Return the [X, Y] coordinate for the center point of the cell that contains the specified text.  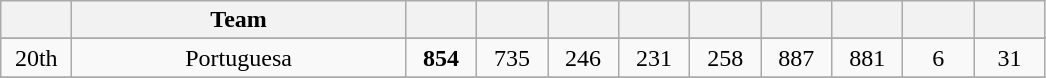
Team [239, 20]
231 [654, 58]
887 [796, 58]
6 [938, 58]
854 [440, 58]
Portuguesa [239, 58]
258 [726, 58]
735 [512, 58]
20th [36, 58]
31 [1010, 58]
881 [868, 58]
246 [584, 58]
